From the cell containing the given text, extract its center point as (x, y) coordinate. 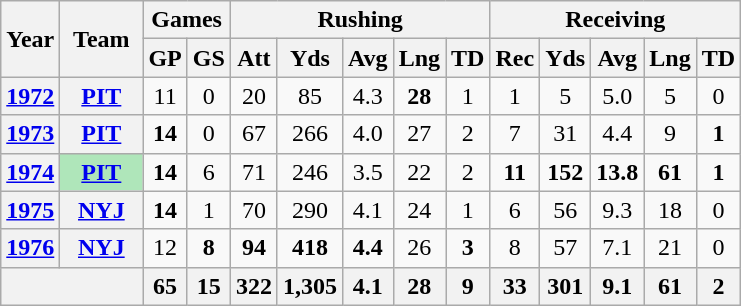
13.8 (618, 172)
Att (254, 58)
GS (208, 58)
20 (254, 96)
56 (566, 210)
5.0 (618, 96)
1,305 (310, 286)
152 (566, 172)
266 (310, 134)
1975 (30, 210)
Year (30, 39)
1972 (30, 96)
21 (670, 248)
Rec (515, 58)
1976 (30, 248)
9.1 (618, 286)
3 (468, 248)
3.5 (368, 172)
65 (165, 286)
57 (566, 248)
1973 (30, 134)
27 (419, 134)
7 (515, 134)
22 (419, 172)
9.3 (618, 210)
4.3 (368, 96)
301 (566, 286)
67 (254, 134)
Rushing (360, 20)
Receiving (616, 20)
246 (310, 172)
70 (254, 210)
7.1 (618, 248)
85 (310, 96)
31 (566, 134)
Team (102, 39)
18 (670, 210)
26 (419, 248)
33 (515, 286)
418 (310, 248)
4.0 (368, 134)
Games (186, 20)
94 (254, 248)
290 (310, 210)
GP (165, 58)
24 (419, 210)
71 (254, 172)
12 (165, 248)
1974 (30, 172)
322 (254, 286)
15 (208, 286)
